Return [x, y] of the center of cell containing provided text 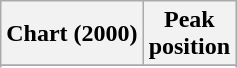
Peakposition [189, 34]
Chart (2000) [72, 34]
